Provide the [x, y] coordinate of the cell's center where the given text is located.  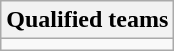
Qualified teams [88, 20]
